Extract the [x, y] coordinate from the center of the cell holding the provided text.  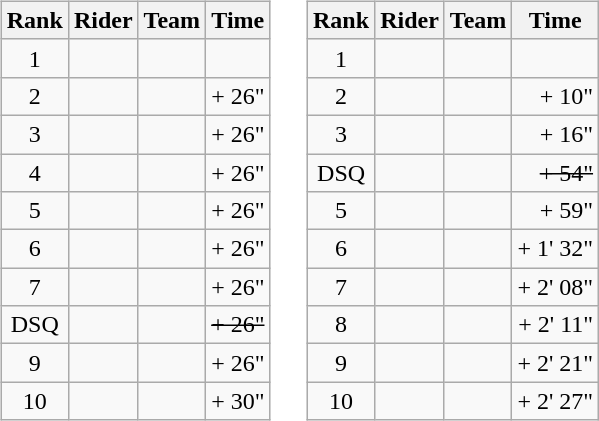
+ 16" [556, 134]
+ 54" [556, 173]
+ 2' 21" [556, 363]
+ 2' 27" [556, 401]
+ 59" [556, 211]
+ 1' 32" [556, 249]
+ 2' 08" [556, 287]
8 [342, 325]
4 [34, 173]
+ 30" [238, 401]
+ 2' 11" [556, 325]
+ 10" [556, 96]
